For the text-containing cell, return its midpoint in [X, Y] coordinate format. 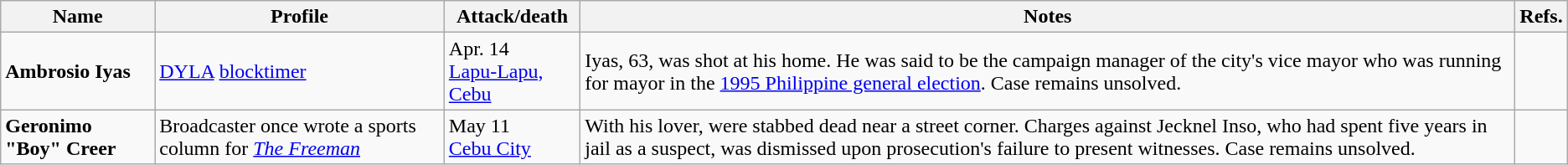
Ambrosio Iyas [78, 71]
Name [78, 17]
Profile [300, 17]
Attack/death [512, 17]
May 11Cebu City [512, 137]
Geronimo "Boy" Creer [78, 137]
Apr. 14Lapu-Lapu, Cebu [512, 71]
DYLA blocktimer [300, 71]
Broadcaster once wrote a sports column for The Freeman [300, 137]
Notes [1048, 17]
Refs. [1541, 17]
